Identify which cell holds the provided text, then report its (X, Y) central coordinate. 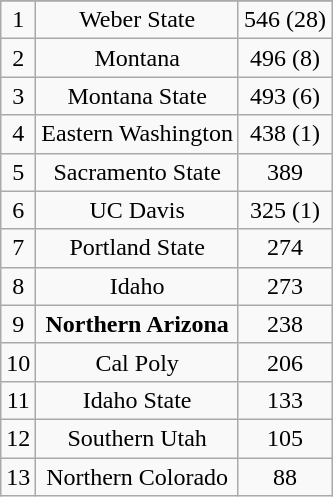
Montana State (138, 96)
496 (8) (284, 58)
273 (284, 286)
Montana (138, 58)
493 (6) (284, 96)
1 (18, 20)
389 (284, 172)
13 (18, 477)
9 (18, 324)
Eastern Washington (138, 134)
2 (18, 58)
105 (284, 438)
133 (284, 400)
Sacramento State (138, 172)
88 (284, 477)
UC Davis (138, 210)
Weber State (138, 20)
Idaho State (138, 400)
6 (18, 210)
Northern Arizona (138, 324)
8 (18, 286)
546 (28) (284, 20)
325 (1) (284, 210)
3 (18, 96)
Cal Poly (138, 362)
12 (18, 438)
438 (1) (284, 134)
274 (284, 248)
238 (284, 324)
11 (18, 400)
7 (18, 248)
5 (18, 172)
4 (18, 134)
10 (18, 362)
Southern Utah (138, 438)
Idaho (138, 286)
Portland State (138, 248)
Northern Colorado (138, 477)
206 (284, 362)
